For the text-containing cell, return its midpoint in [X, Y] coordinate format. 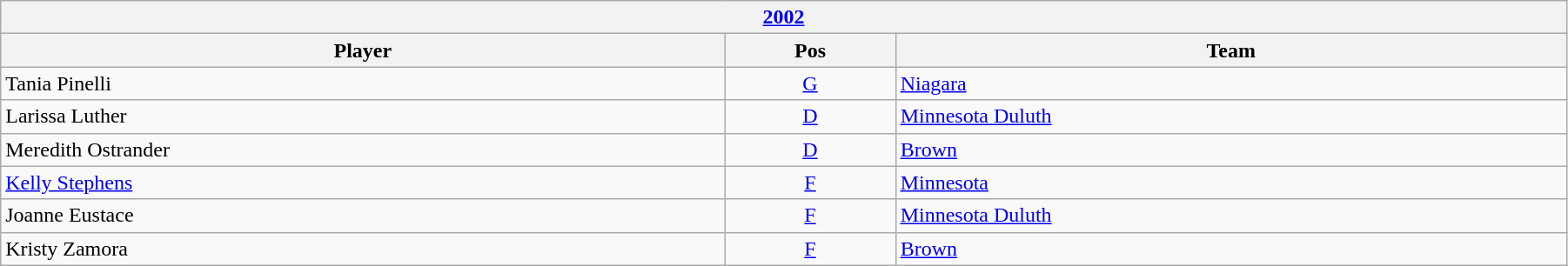
2002 [784, 17]
Joanne Eustace [363, 216]
Team [1230, 50]
Niagara [1230, 83]
Meredith Ostrander [363, 150]
Larissa Luther [363, 116]
Kelly Stephens [363, 183]
Kristy Zamora [363, 249]
Tania Pinelli [363, 83]
Pos [810, 50]
G [810, 83]
Minnesota [1230, 183]
Player [363, 50]
